Return the [X, Y] coordinate for the center point of the cell that contains the specified text.  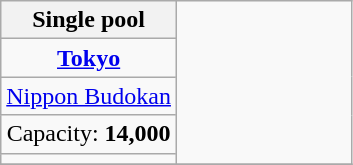
Nippon Budokan [89, 96]
Capacity: 14,000 [89, 134]
Tokyo [89, 58]
Single pool [89, 20]
